For the text-containing cell, return its midpoint in [X, Y] coordinate format. 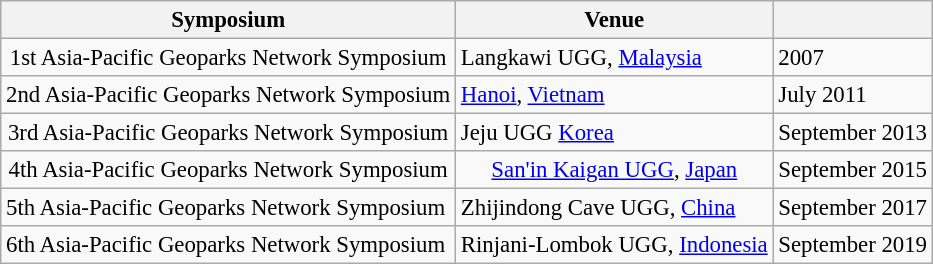
July 2011 [852, 95]
September 2017 [852, 208]
September 2015 [852, 170]
San'in Kaigan UGG, Japan [614, 170]
1st Asia-Pacific Geoparks Network Symposium [228, 58]
Jeju UGG Korea [614, 133]
3rd Asia-Pacific Geoparks Network Symposium [228, 133]
Zhijindong Cave UGG, China [614, 208]
Symposium [228, 20]
September 2019 [852, 245]
September 2013 [852, 133]
Venue [614, 20]
2nd Asia-Pacific Geoparks Network Symposium [228, 95]
4th Asia-Pacific Geoparks Network Symposium [228, 170]
Langkawi UGG, Malaysia [614, 58]
6th Asia-Pacific Geoparks Network Symposium [228, 245]
Rinjani-Lombok UGG, Indonesia [614, 245]
Hanoi, Vietnam [614, 95]
2007 [852, 58]
5th Asia-Pacific Geoparks Network Symposium [228, 208]
